Search for the cell housing the specified text and yield its (X, Y) center coordinate. 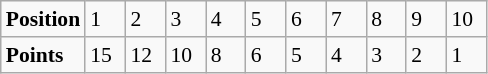
9 (426, 19)
7 (346, 19)
15 (105, 55)
Position (43, 19)
12 (145, 55)
Points (43, 55)
